Provide the [X, Y] coordinate of the cell's center where the given text is located.  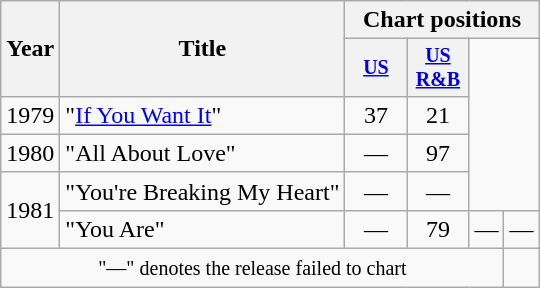
Year [30, 49]
"—" denotes the release failed to chart [252, 268]
1980 [30, 153]
"All About Love" [202, 153]
"If You Want It" [202, 115]
21 [438, 115]
97 [438, 153]
1981 [30, 210]
Chart positions [442, 20]
"You're Breaking My Heart" [202, 191]
US [376, 68]
Title [202, 49]
"You Are" [202, 229]
79 [438, 229]
1979 [30, 115]
37 [376, 115]
USR&B [438, 68]
